Search for the cell housing the specified text and yield its (X, Y) center coordinate. 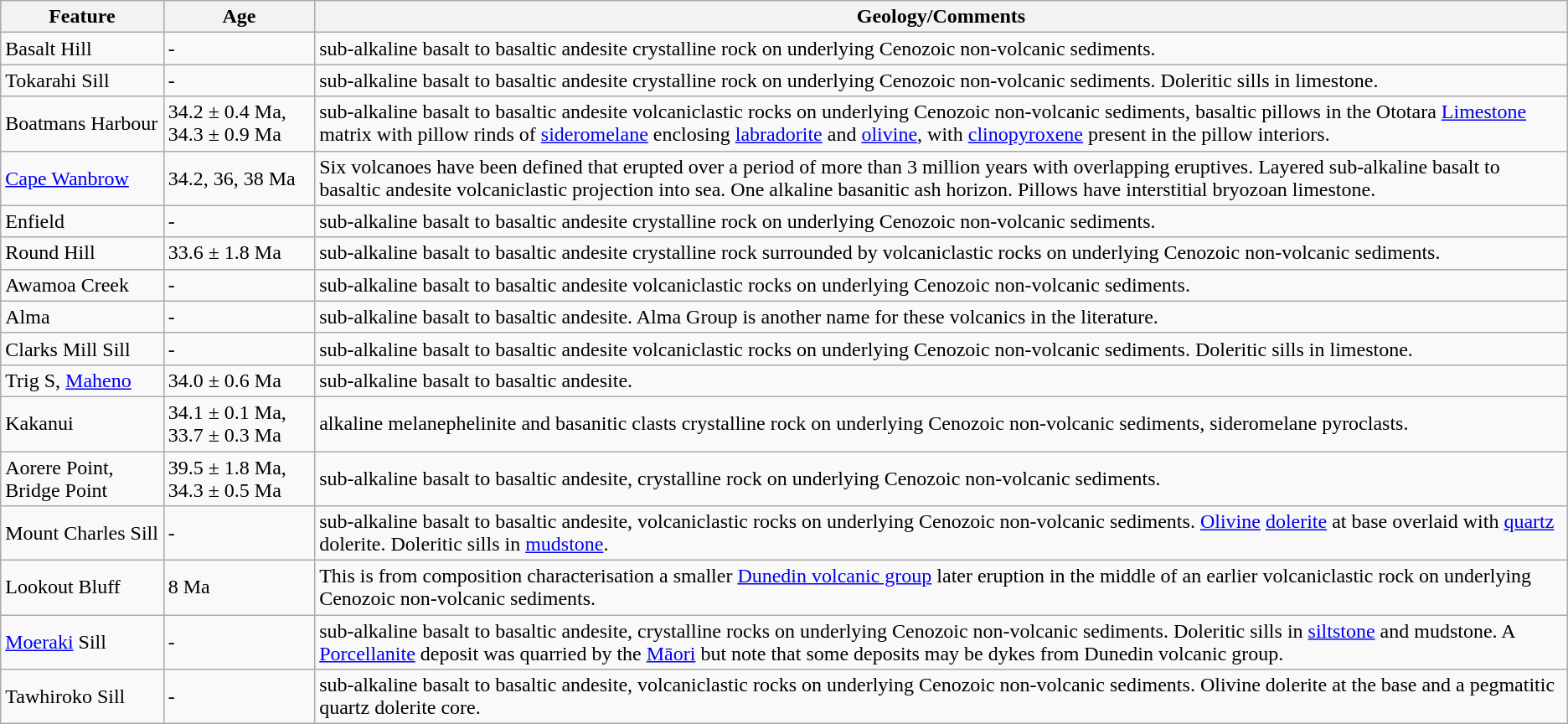
Alma (82, 317)
sub-alkaline basalt to basaltic andesite. (941, 380)
Mount Charles Sill (82, 533)
Awamoa Creek (82, 285)
34.2 ± 0.4 Ma, 34.3 ± 0.9 Ma (240, 124)
Age (240, 17)
sub-alkaline basalt to basaltic andesite. Alma Group is another name for these volcanics in the literature. (941, 317)
sub-alkaline basalt to basaltic andesite, crystalline rock on underlying Cenozoic non-volcanic sediments. (941, 478)
34.1 ± 0.1 Ma, 33.7 ± 0.3 Ma (240, 424)
Trig S, Maheno (82, 380)
Moeraki Sill (82, 642)
8 Ma (240, 588)
Feature (82, 17)
sub-alkaline basalt to basaltic andesite volcaniclastic rocks on underlying Cenozoic non-volcanic sediments. (941, 285)
Round Hill (82, 253)
sub-alkaline basalt to basaltic andesite volcaniclastic rocks on underlying Cenozoic non-volcanic sediments. Doleritic sills in limestone. (941, 349)
Aorere Point, Bridge Point (82, 478)
34.0 ± 0.6 Ma (240, 380)
sub-alkaline basalt to basaltic andesite crystalline rock on underlying Cenozoic non-volcanic sediments. Doleritic sills in limestone. (941, 80)
Cape Wanbrow (82, 178)
alkaline melanephelinite and basanitic clasts crystalline rock on underlying Cenozoic non-volcanic sediments, sideromelane pyroclasts. (941, 424)
Boatmans Harbour (82, 124)
sub-alkaline basalt to basaltic andesite crystalline rock surrounded by volcaniclastic rocks on underlying Cenozoic non-volcanic sediments. (941, 253)
Tokarahi Sill (82, 80)
Tawhiroko Sill (82, 697)
34.2, 36, 38 Ma (240, 178)
39.5 ± 1.8 Ma, 34.3 ± 0.5 Ma (240, 478)
Basalt Hill (82, 49)
Lookout Bluff (82, 588)
Kakanui (82, 424)
Enfield (82, 221)
Geology/Comments (941, 17)
33.6 ± 1.8 Ma (240, 253)
Clarks Mill Sill (82, 349)
